For the text-containing cell, return its midpoint in (X, Y) coordinate format. 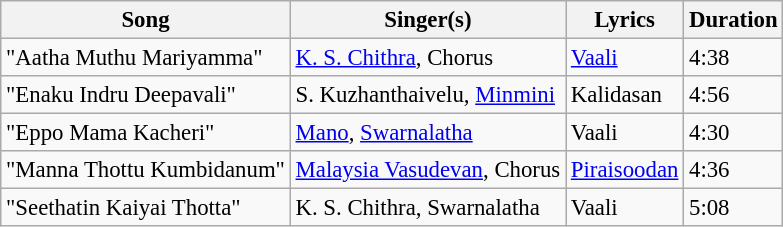
4:36 (734, 170)
"Seethatin Kaiyai Thotta" (146, 208)
Kalidasan (625, 95)
Duration (734, 20)
4:38 (734, 58)
4:30 (734, 133)
K. S. Chithra, Swarnalatha (428, 208)
Singer(s) (428, 20)
"Enaku Indru Deepavali" (146, 95)
Lyrics (625, 20)
"Aatha Muthu Mariyamma" (146, 58)
Song (146, 20)
K. S. Chithra, Chorus (428, 58)
Piraisoodan (625, 170)
"Manna Thottu Kumbidanum" (146, 170)
Malaysia Vasudevan, Chorus (428, 170)
S. Kuzhanthaivelu, Minmini (428, 95)
Mano, Swarnalatha (428, 133)
"Eppo Mama Kacheri" (146, 133)
5:08 (734, 208)
4:56 (734, 95)
